Pinpoint the cell where the given text exists, returning its (X, Y) midpoint coordinate. 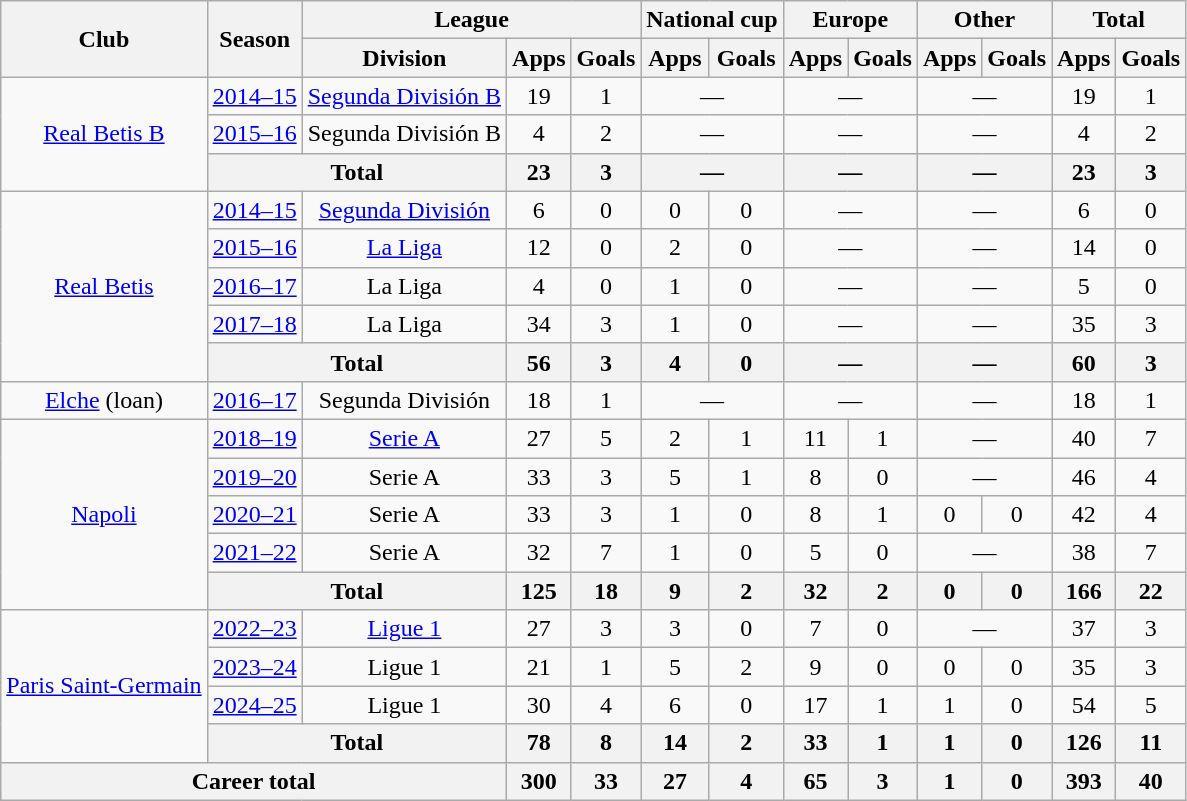
22 (1151, 591)
Real Betis (104, 286)
30 (539, 705)
Career total (254, 781)
393 (1084, 781)
126 (1084, 743)
Season (254, 39)
42 (1084, 515)
2017–18 (254, 324)
46 (1084, 477)
2023–24 (254, 667)
2022–23 (254, 629)
37 (1084, 629)
League (472, 20)
54 (1084, 705)
2021–22 (254, 553)
166 (1084, 591)
Europe (850, 20)
2020–21 (254, 515)
2018–19 (254, 438)
Division (404, 58)
56 (539, 362)
125 (539, 591)
Other (984, 20)
34 (539, 324)
Napoli (104, 514)
National cup (712, 20)
300 (539, 781)
78 (539, 743)
17 (815, 705)
2019–20 (254, 477)
12 (539, 248)
2024–25 (254, 705)
21 (539, 667)
Club (104, 39)
38 (1084, 553)
Elche (loan) (104, 400)
Real Betis B (104, 134)
60 (1084, 362)
65 (815, 781)
Paris Saint-Germain (104, 686)
